Capture the cell that displays the provided text and extract its [X, Y] central coordinate. 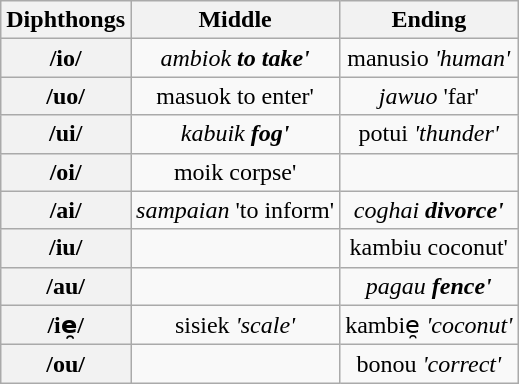
/ie̯/ [66, 325]
jawuo 'far' [429, 96]
/io/ [66, 58]
/ui/ [66, 134]
pagau fence' [429, 286]
kabuik fog' [236, 134]
coghai divorce' [429, 210]
kambiu coconut' [429, 248]
/ai/ [66, 210]
Diphthongs [66, 20]
/iu/ [66, 248]
Middle [236, 20]
kambie̯ 'coconut' [429, 325]
potui 'thunder' [429, 134]
ambiok to take' [236, 58]
manusio 'human' [429, 58]
/ou/ [66, 364]
Ending [429, 20]
sampaian 'to inform' [236, 210]
/oi/ [66, 172]
masuok to enter' [236, 96]
bonou 'correct' [429, 364]
/uo/ [66, 96]
sisiek 'scale' [236, 325]
/au/ [66, 286]
moik corpse' [236, 172]
